Extract the [X, Y] coordinate from the center of the cell holding the provided text.  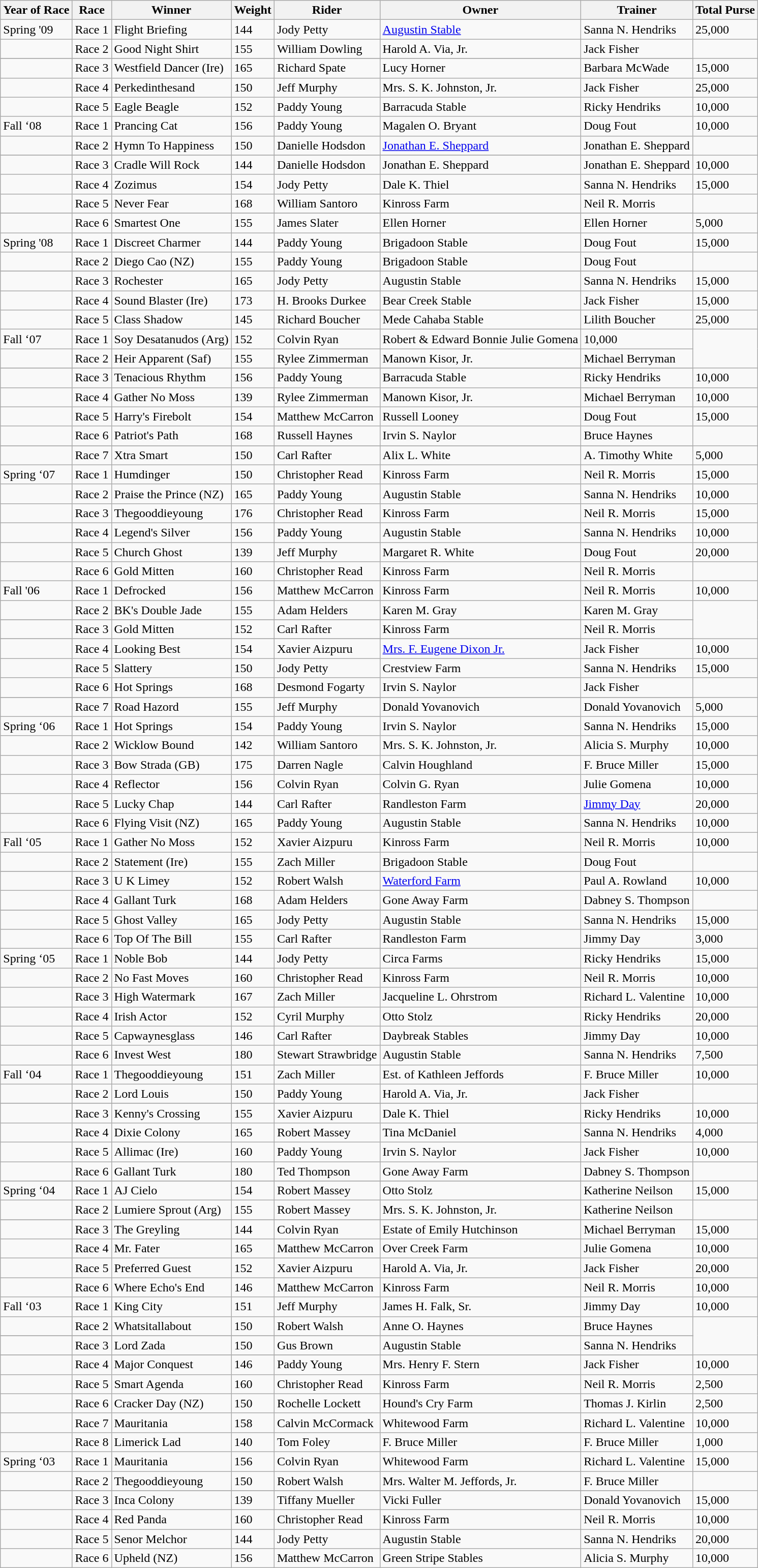
Winner [171, 10]
Patriot's Path [171, 436]
145 [253, 320]
Prancing Cat [171, 126]
H. Brooks Durkee [327, 300]
Inca Colony [171, 1500]
Preferred Guest [171, 1268]
Paul A. Rowland [637, 881]
BK's Double Jade [171, 610]
Weight [253, 10]
Fall '06 [37, 591]
Tiffany Mueller [327, 1500]
Anne O. Haynes [480, 1326]
Cyril Murphy [327, 1016]
Cracker Day (NZ) [171, 1403]
King City [171, 1307]
140 [253, 1442]
Major Conquest [171, 1365]
Fall ‘08 [37, 126]
Mede Cahaba Stable [480, 320]
Spring ‘06 [37, 726]
Russell Haynes [327, 436]
Cradle Will Rock [171, 165]
James Slater [327, 223]
7,500 [725, 1055]
Lucy Horner [480, 68]
Westfield Dancer (Ire) [171, 68]
Humdinger [171, 474]
Colvin G. Ryan [480, 784]
175 [253, 765]
Statement (Ire) [171, 862]
Lucky Chap [171, 803]
Whatsitallabout [171, 1326]
Lumiere Sprout (Arg) [171, 1210]
Robert & Edward Bonnie Julie Gomena [480, 339]
Church Ghost [171, 552]
142 [253, 745]
Mrs. Henry F. Stern [480, 1365]
Xtra Smart [171, 455]
Rochester [171, 281]
Crestview Farm [480, 668]
Mrs. F. Eugene Dixon Jr. [480, 649]
Ghost Valley [171, 920]
Daybreak Stables [480, 1036]
Spring ‘04 [37, 1191]
Est. of Kathleen Jeffords [480, 1074]
Spring ‘05 [37, 958]
Dixie Colony [171, 1132]
Legend's Silver [171, 532]
Fall ‘03 [37, 1307]
Smartest One [171, 223]
Rochelle Lockett [327, 1403]
No Fast Moves [171, 978]
Irish Actor [171, 1016]
Road Hazord [171, 707]
Zozimus [171, 184]
Soy Desatanudos (Arg) [171, 339]
1,000 [725, 1442]
Capwaynesglass [171, 1036]
Never Fear [171, 203]
Heir Apparent (Saf) [171, 358]
Tom Foley [327, 1442]
Spring '09 [37, 29]
Calvin McCormack [327, 1423]
Desmond Fogarty [327, 687]
Spring '08 [37, 243]
Hymn To Happiness [171, 145]
Darren Nagle [327, 765]
Flying Visit (NZ) [171, 823]
Mr. Fater [171, 1249]
Circa Farms [480, 958]
Perkedinthesand [171, 87]
Alix L. White [480, 455]
Fall ‘04 [37, 1074]
Estate of Emily Hutchinson [480, 1229]
High Watermark [171, 997]
Rider [327, 10]
Praise the Prince (NZ) [171, 494]
Spring ‘07 [37, 474]
Where Echo's End [171, 1287]
Green Stripe Stables [480, 1558]
Richard Spate [327, 68]
Reflector [171, 784]
U K Limey [171, 881]
Magalen O. Bryant [480, 126]
The Greyling [171, 1229]
Fall ‘05 [37, 842]
Calvin Houghland [480, 765]
Fall ‘07 [37, 339]
158 [253, 1423]
Limerick Lad [171, 1442]
Waterford Farm [480, 881]
Race 8 [92, 1442]
Jacqueline L. Ohrstrom [480, 997]
Bear Creek Stable [480, 300]
Senor Melchor [171, 1539]
Slattery [171, 668]
Russell Looney [480, 416]
Looking Best [171, 649]
176 [253, 513]
Discreet Charmer [171, 243]
Class Shadow [171, 320]
Lilith Boucher [637, 320]
Harry's Firebolt [171, 416]
167 [253, 997]
Year of Race [37, 10]
Margaret R. White [480, 552]
Good Night Shirt [171, 49]
Wicklow Bound [171, 745]
Spring ‘03 [37, 1461]
William Dowling [327, 49]
Noble Bob [171, 958]
Thomas J. Kirlin [637, 1403]
Defrocked [171, 591]
Bow Strada (GB) [171, 765]
Lord Louis [171, 1094]
A. Timothy White [637, 455]
Hound's Cry Farm [480, 1403]
Top Of The Bill [171, 939]
Gus Brown [327, 1345]
4,000 [725, 1132]
Mrs. Walter M. Jeffords, Jr. [480, 1481]
Tenacious Rhythm [171, 378]
3,000 [725, 939]
Vicki Fuller [480, 1500]
Race [92, 10]
Trainer [637, 10]
Stewart Strawbridge [327, 1055]
Diego Cao (NZ) [171, 262]
Owner [480, 10]
Tina McDaniel [480, 1132]
Eagle Beagle [171, 107]
Kenny's Crossing [171, 1113]
Barbara McWade [637, 68]
Ted Thompson [327, 1171]
Sound Blaster (Ire) [171, 300]
Red Panda [171, 1520]
173 [253, 300]
Flight Briefing [171, 29]
Over Creek Farm [480, 1249]
Lord Zada [171, 1345]
Smart Agenda [171, 1384]
Richard Boucher [327, 320]
AJ Cielo [171, 1191]
Invest West [171, 1055]
Allimac (Ire) [171, 1152]
Upheld (NZ) [171, 1558]
Total Purse [725, 10]
James H. Falk, Sr. [480, 1307]
